Scan for the cell matching the given text and deliver its (x, y) coordinate at center. 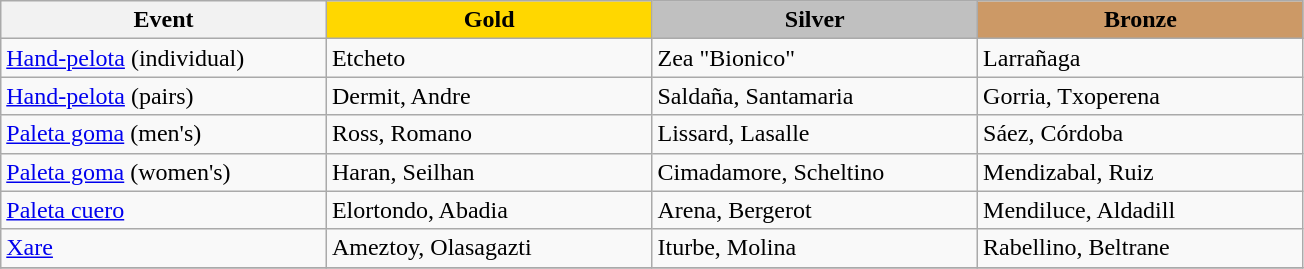
Cimadamore, Scheltino (815, 172)
Elortondo, Abadia (489, 210)
Bronze (1141, 20)
Saldaña, Santamaria (815, 96)
Gold (489, 20)
Mendiluce, Aldadill (1141, 210)
Zea "Bionico" (815, 58)
Sáez, Córdoba (1141, 134)
Arena, Bergerot (815, 210)
Hand-pelota (pairs) (164, 96)
Ross, Romano (489, 134)
Paleta goma (women's) (164, 172)
Hand-pelota (individual) (164, 58)
Mendizabal, Ruiz (1141, 172)
Etcheto (489, 58)
Paleta goma (men's) (164, 134)
Larrañaga (1141, 58)
Dermit, Andre (489, 96)
Lissard, Lasalle (815, 134)
Xare (164, 248)
Event (164, 20)
Paleta cuero (164, 210)
Gorria, Txoperena (1141, 96)
Ameztoy, Olasagazti (489, 248)
Iturbe, Molina (815, 248)
Haran, Seilhan (489, 172)
Silver (815, 20)
Rabellino, Beltrane (1141, 248)
